Pinpoint the cell where the given text exists, returning its (X, Y) midpoint coordinate. 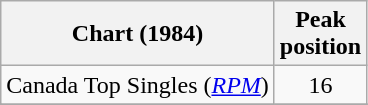
Peakposition (320, 34)
Canada Top Singles (RPM) (138, 85)
Chart (1984) (138, 34)
16 (320, 85)
